Identify which cell holds the provided text, then report its [x, y] central coordinate. 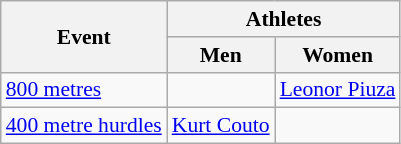
400 metre hurdles [84, 126]
Kurt Couto [221, 126]
Women [338, 55]
Men [221, 55]
Event [84, 36]
Leonor Piuza [338, 90]
800 metres [84, 90]
Athletes [284, 19]
